Detect which cell encompasses the target text, then output its (x, y) center coordinate. 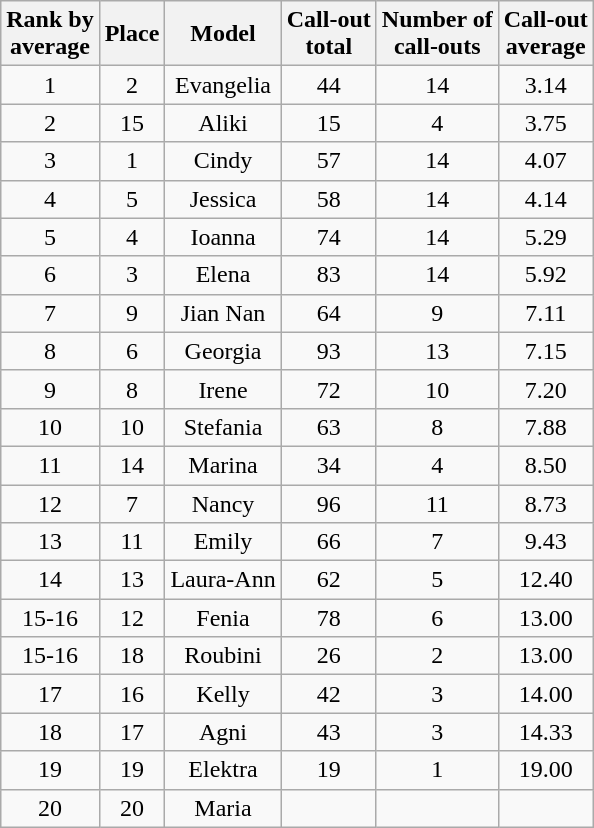
Evangelia (223, 85)
Rank byaverage (50, 34)
4.14 (546, 199)
43 (328, 732)
93 (328, 351)
5.29 (546, 237)
4.07 (546, 161)
58 (328, 199)
Call-outaverage (546, 34)
Irene (223, 389)
Marina (223, 465)
12.40 (546, 580)
Jessica (223, 199)
Stefania (223, 427)
Jian Nan (223, 313)
Georgia (223, 351)
Agni (223, 732)
16 (132, 694)
7.88 (546, 427)
78 (328, 618)
Kelly (223, 694)
44 (328, 85)
26 (328, 656)
74 (328, 237)
9.43 (546, 542)
66 (328, 542)
Aliki (223, 123)
Elena (223, 275)
34 (328, 465)
Laura-Ann (223, 580)
42 (328, 694)
14.33 (546, 732)
72 (328, 389)
57 (328, 161)
Place (132, 34)
14.00 (546, 694)
62 (328, 580)
Ioanna (223, 237)
Fenia (223, 618)
5.92 (546, 275)
Cindy (223, 161)
3.75 (546, 123)
19.00 (546, 770)
7.20 (546, 389)
Maria (223, 808)
Emily (223, 542)
7.11 (546, 313)
Call-outtotal (328, 34)
Roubini (223, 656)
7.15 (546, 351)
63 (328, 427)
8.73 (546, 503)
64 (328, 313)
8.50 (546, 465)
83 (328, 275)
3.14 (546, 85)
96 (328, 503)
Nancy (223, 503)
Number ofcall-outs (437, 34)
Elektra (223, 770)
Model (223, 34)
